From the cell containing the given text, extract its center point as (x, y) coordinate. 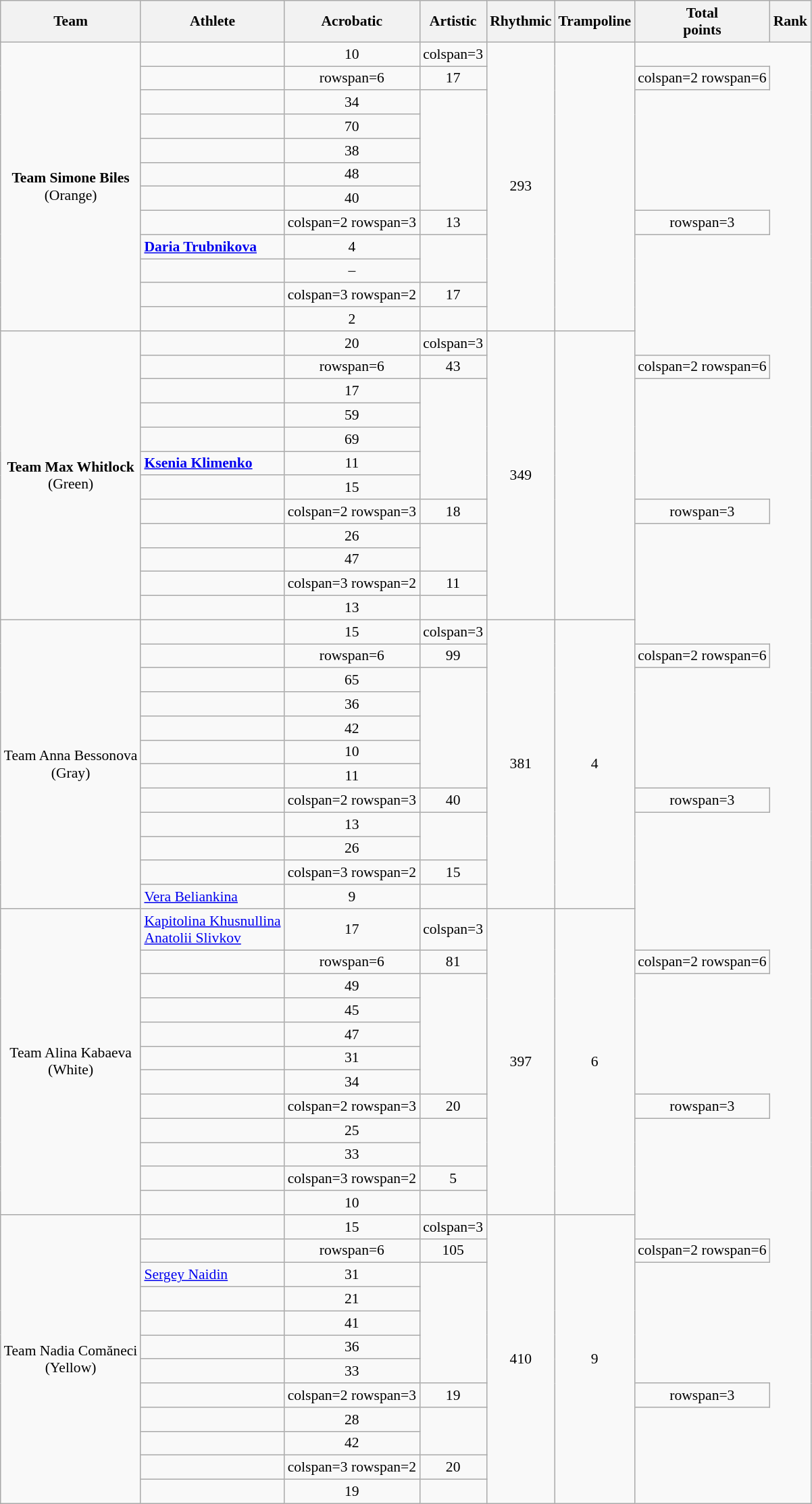
Team (71, 22)
69 (353, 439)
349 (520, 476)
Team Simone Biles(Orange) (71, 186)
99 (453, 656)
Sergey Naidin (212, 1275)
Team Alina Kabaeva(White) (71, 1062)
410 (520, 1359)
45 (353, 1010)
38 (353, 151)
Totalpoints (703, 22)
Team Nadia Comăneci(Yellow) (71, 1359)
43 (453, 367)
293 (520, 186)
Team Anna Bessonova(Gray) (71, 764)
– (353, 271)
Vera Beliankina (212, 897)
5 (453, 1179)
65 (353, 680)
Trampoline (594, 22)
6 (594, 1062)
105 (453, 1251)
70 (353, 126)
49 (353, 986)
81 (453, 962)
59 (353, 416)
397 (520, 1062)
25 (353, 1130)
Ksenia Klimenko (212, 463)
Acrobatic (353, 22)
Kapitolina KhusnullinaAnatolii Slivkov (212, 930)
Rhythmic (520, 22)
18 (453, 511)
Artistic (453, 22)
Daria Trubnikova (212, 247)
Rank (790, 22)
2 (353, 319)
381 (520, 764)
Team Max Whitlock(Green) (71, 476)
Athlete (212, 22)
21 (353, 1299)
28 (353, 1420)
41 (353, 1323)
48 (353, 174)
